Determine the [X, Y] coordinate at the center of the cell enclosing the given text.  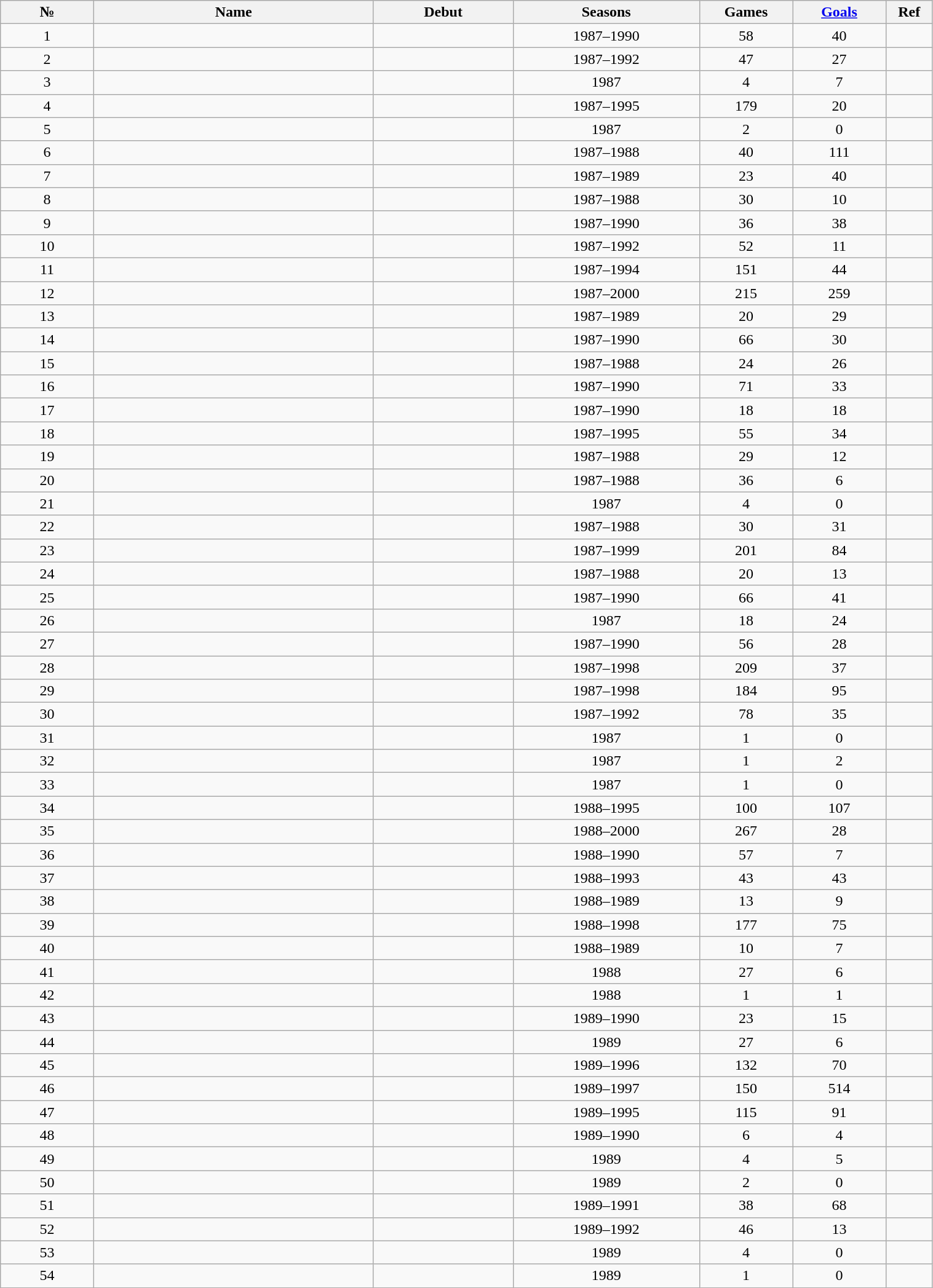
215 [746, 293]
71 [746, 387]
32 [47, 761]
39 [47, 925]
57 [746, 855]
1989–1997 [606, 1089]
14 [47, 340]
21 [47, 504]
22 [47, 527]
Name [234, 12]
Goals [840, 12]
75 [840, 925]
1989–1992 [606, 1229]
54 [47, 1276]
1988–1990 [606, 855]
50 [47, 1182]
56 [746, 644]
16 [47, 387]
78 [746, 714]
95 [840, 691]
1989–1995 [606, 1112]
51 [47, 1206]
1988–1998 [606, 925]
68 [840, 1206]
1987–1999 [606, 550]
55 [746, 433]
8 [47, 199]
Games [746, 12]
19 [47, 457]
Ref [909, 12]
259 [840, 293]
49 [47, 1159]
53 [47, 1252]
45 [47, 1065]
150 [746, 1089]
Debut [443, 12]
201 [746, 550]
1987–1994 [606, 269]
514 [840, 1089]
107 [840, 808]
91 [840, 1112]
1988–1993 [606, 878]
48 [47, 1136]
179 [746, 106]
151 [746, 269]
100 [746, 808]
177 [746, 925]
58 [746, 36]
184 [746, 691]
25 [47, 597]
1989–1996 [606, 1065]
Seasons [606, 12]
1987–2000 [606, 293]
1989–1991 [606, 1206]
№ [47, 12]
70 [840, 1065]
111 [840, 152]
84 [840, 550]
17 [47, 410]
132 [746, 1065]
3 [47, 82]
1988–2000 [606, 831]
42 [47, 995]
209 [746, 667]
115 [746, 1112]
1988–1995 [606, 808]
267 [746, 831]
